Find where the given text appears and provide that cell's center as (X, Y) coordinate. 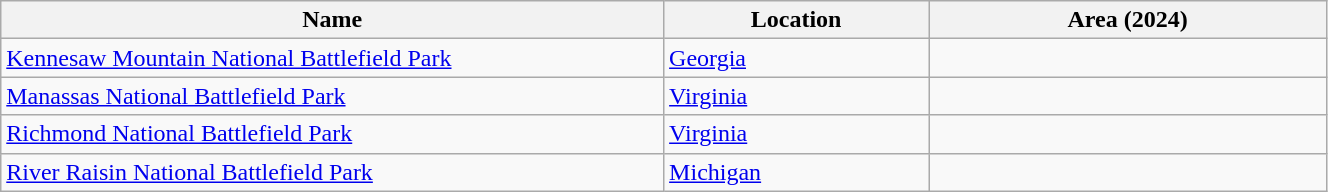
Manassas National Battlefield Park (332, 96)
Michigan (796, 172)
River Raisin National Battlefield Park (332, 172)
Name (332, 20)
Kennesaw Mountain National Battlefield Park (332, 58)
Area (2024) (1128, 20)
Georgia (796, 58)
Location (796, 20)
Richmond National Battlefield Park (332, 134)
